Extract the (X, Y) coordinate from the center of the cell holding the provided text.  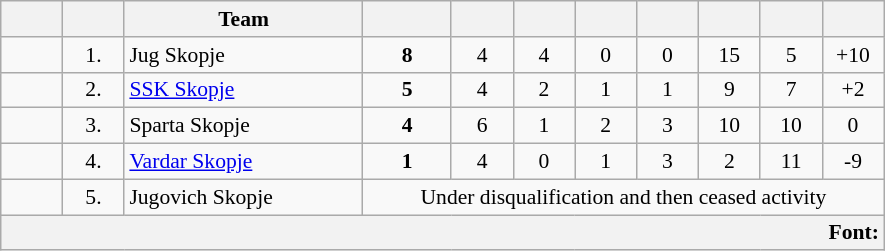
2. (94, 90)
Vardar Skopje (243, 162)
Sparta Skopje (243, 126)
3. (94, 126)
Font: (442, 233)
SSK Skopje (243, 90)
-9 (853, 162)
+2 (853, 90)
7 (791, 90)
4. (94, 162)
Under disqualification and then ceased activity (624, 197)
8 (407, 55)
1. (94, 55)
Jug Skopje (243, 55)
11 (791, 162)
9 (729, 90)
Jugovich Skopje (243, 197)
15 (729, 55)
5. (94, 197)
Team (243, 19)
6 (482, 126)
+10 (853, 55)
